Determine the (X, Y) coordinate at the center of the cell enclosing the given text.  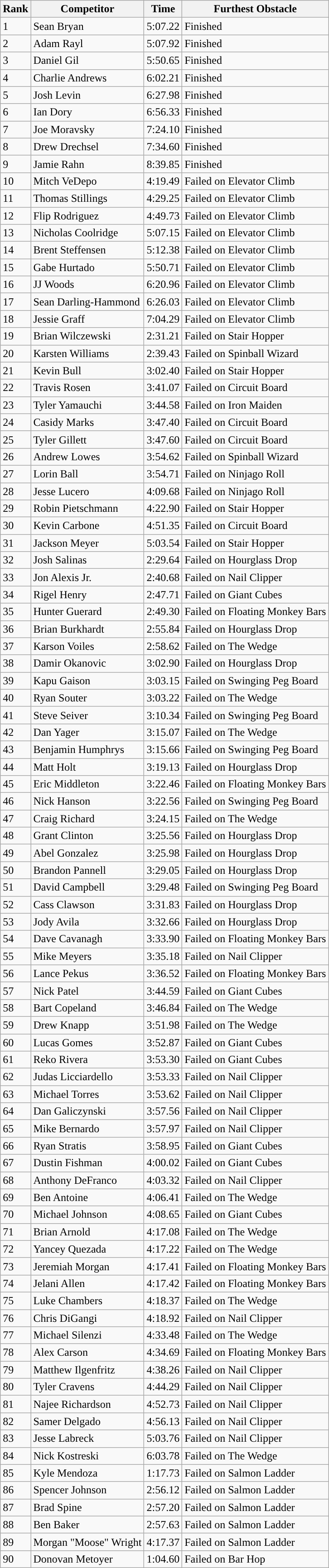
Ben Antoine (87, 1197)
2:40.68 (163, 577)
Lance Pekus (87, 973)
3:29.48 (163, 887)
60 (15, 1042)
5:07.15 (163, 233)
64 (15, 1111)
4:34.69 (163, 1353)
5:03.76 (163, 1439)
2:57.20 (163, 1507)
3:24.15 (163, 819)
Dan Galiczynski (87, 1111)
40 (15, 698)
3:54.62 (163, 457)
32 (15, 560)
62 (15, 1077)
Jamie Rahn (87, 164)
5:07.22 (163, 26)
44 (15, 767)
78 (15, 1353)
7:04.29 (163, 319)
6 (15, 112)
37 (15, 646)
3:35.18 (163, 956)
Jessie Graff (87, 319)
23 (15, 405)
2:47.71 (163, 595)
Kyle Mendoza (87, 1473)
Eric Middleton (87, 784)
Lucas Gomes (87, 1042)
3:54.71 (163, 474)
11 (15, 198)
Jackson Meyer (87, 543)
Tyler Gillett (87, 439)
Najee Richardson (87, 1404)
12 (15, 216)
72 (15, 1249)
3:53.33 (163, 1077)
Morgan "Moose" Wright (87, 1542)
3:53.62 (163, 1094)
1 (15, 26)
6:20.96 (163, 285)
Abel Gonzalez (87, 853)
2:39.43 (163, 353)
4:06.41 (163, 1197)
Nicholas Coolridge (87, 233)
10 (15, 181)
Mike Meyers (87, 956)
4:51.35 (163, 526)
Josh Salinas (87, 560)
5:50.71 (163, 267)
45 (15, 784)
55 (15, 956)
Bart Copeland (87, 1008)
Michael Torres (87, 1094)
Matt Holt (87, 767)
63 (15, 1094)
59 (15, 1025)
David Campbell (87, 887)
84 (15, 1456)
80 (15, 1387)
22 (15, 388)
Samer Delgado (87, 1421)
4:18.37 (163, 1301)
3:02.90 (163, 663)
3:03.15 (163, 681)
46 (15, 801)
Karsten Williams (87, 353)
Jon Alexis Jr. (87, 577)
Spencer Johnson (87, 1490)
3:19.13 (163, 767)
3:15.66 (163, 749)
3:15.07 (163, 732)
Ian Dory (87, 112)
66 (15, 1146)
Tyler Yamauchi (87, 405)
54 (15, 939)
Hunter Guerard (87, 612)
Donovan Metoyer (87, 1559)
2 (15, 43)
85 (15, 1473)
81 (15, 1404)
Josh Levin (87, 95)
3:46.84 (163, 1008)
3:51.98 (163, 1025)
Benjamin Humphrys (87, 749)
30 (15, 526)
Steve Seiver (87, 715)
83 (15, 1439)
Luke Chambers (87, 1301)
4:44.29 (163, 1387)
Ryan Souter (87, 698)
Jelani Allen (87, 1283)
Jesse Labreck (87, 1439)
Daniel Gil (87, 61)
4:18.92 (163, 1318)
16 (15, 285)
JJ Woods (87, 285)
Mike Bernardo (87, 1129)
1:04.60 (163, 1559)
4:49.73 (163, 216)
3:32.66 (163, 922)
4:56.13 (163, 1421)
58 (15, 1008)
70 (15, 1215)
Competitor (87, 9)
Brent Steffensen (87, 250)
Ryan Stratis (87, 1146)
Drew Knapp (87, 1025)
3:58.95 (163, 1146)
Michael Silenzi (87, 1335)
87 (15, 1507)
3:57.97 (163, 1129)
52 (15, 905)
Andrew Lowes (87, 457)
5:12.38 (163, 250)
Mitch VeDepo (87, 181)
2:55.84 (163, 629)
4:17.37 (163, 1542)
89 (15, 1542)
33 (15, 577)
56 (15, 973)
13 (15, 233)
49 (15, 853)
65 (15, 1129)
Kevin Carbone (87, 526)
2:49.30 (163, 612)
3 (15, 61)
47 (15, 819)
4:22.90 (163, 509)
14 (15, 250)
3:52.87 (163, 1042)
2:56.12 (163, 1490)
1:17.73 (163, 1473)
Sean Darling-Hammond (87, 302)
71 (15, 1232)
Gabe Hurtado (87, 267)
2:57.63 (163, 1525)
Damir Okanovic (87, 663)
7:34.60 (163, 147)
3:22.56 (163, 801)
Judas Licciardello (87, 1077)
6:56.33 (163, 112)
61 (15, 1060)
Brad Spine (87, 1507)
34 (15, 595)
53 (15, 922)
Alex Carson (87, 1353)
17 (15, 302)
4:17.08 (163, 1232)
20 (15, 353)
19 (15, 336)
3:33.90 (163, 939)
3:25.98 (163, 853)
90 (15, 1559)
Craig Richard (87, 819)
Thomas Stillings (87, 198)
Jeremiah Morgan (87, 1266)
43 (15, 749)
Cass Clawson (87, 905)
42 (15, 732)
Nick Patel (87, 991)
9 (15, 164)
69 (15, 1197)
82 (15, 1421)
Dustin Fishman (87, 1163)
4:29.25 (163, 198)
3:44.59 (163, 991)
3:29.05 (163, 870)
24 (15, 422)
Furthest Obstacle (256, 9)
4:52.73 (163, 1404)
Failed on Bar Hop (256, 1559)
4:03.32 (163, 1180)
Karson Voiles (87, 646)
4:00.02 (163, 1163)
Jesse Lucero (87, 491)
3:22.46 (163, 784)
Flip Rodriguez (87, 216)
4:17.41 (163, 1266)
4:38.26 (163, 1370)
77 (15, 1335)
5:07.92 (163, 43)
8 (15, 147)
48 (15, 836)
Drew Drechsel (87, 147)
Dave Cavanagh (87, 939)
3:25.56 (163, 836)
2:58.62 (163, 646)
Matthew Ilgenfritz (87, 1370)
Kevin Bull (87, 371)
Kapu Gaison (87, 681)
3:03.22 (163, 698)
51 (15, 887)
2:29.64 (163, 560)
Ben Baker (87, 1525)
Rigel Henry (87, 595)
Dan Yager (87, 732)
5:50.65 (163, 61)
3:44.58 (163, 405)
36 (15, 629)
7 (15, 129)
88 (15, 1525)
Adam Rayl (87, 43)
4:17.22 (163, 1249)
35 (15, 612)
25 (15, 439)
68 (15, 1180)
67 (15, 1163)
4:17.42 (163, 1283)
Sean Bryan (87, 26)
Rank (15, 9)
Brian Wilczewski (87, 336)
Joe Moravsky (87, 129)
Tyler Cravens (87, 1387)
3:57.56 (163, 1111)
41 (15, 715)
6:02.21 (163, 78)
Nick Hanson (87, 801)
86 (15, 1490)
Nick Kostreski (87, 1456)
4 (15, 78)
8:39.85 (163, 164)
Brian Burkhardt (87, 629)
26 (15, 457)
7:24.10 (163, 129)
Brandon Pannell (87, 870)
Yancey Quezada (87, 1249)
74 (15, 1283)
Jody Avila (87, 922)
4:19.49 (163, 181)
75 (15, 1301)
Travis Rosen (87, 388)
Robin Pietschmann (87, 509)
Michael Johnson (87, 1215)
28 (15, 491)
3:10.34 (163, 715)
21 (15, 371)
6:27.98 (163, 95)
3:41.07 (163, 388)
6:03.78 (163, 1456)
29 (15, 509)
15 (15, 267)
Brian Arnold (87, 1232)
27 (15, 474)
Lorin Ball (87, 474)
Chris DiGangi (87, 1318)
50 (15, 870)
Charlie Andrews (87, 78)
73 (15, 1266)
Failed on Iron Maiden (256, 405)
Casidy Marks (87, 422)
6:26.03 (163, 302)
4:33.48 (163, 1335)
2:31.21 (163, 336)
4:09.68 (163, 491)
18 (15, 319)
3:36.52 (163, 973)
39 (15, 681)
31 (15, 543)
4:08.65 (163, 1215)
Anthony DeFranco (87, 1180)
Grant Clinton (87, 836)
3:53.30 (163, 1060)
3:02.40 (163, 371)
57 (15, 991)
79 (15, 1370)
3:47.40 (163, 422)
Time (163, 9)
76 (15, 1318)
Reko Rivera (87, 1060)
3:47.60 (163, 439)
5 (15, 95)
5:03.54 (163, 543)
3:31.83 (163, 905)
38 (15, 663)
